Identify which cell holds the provided text, then report its (x, y) central coordinate. 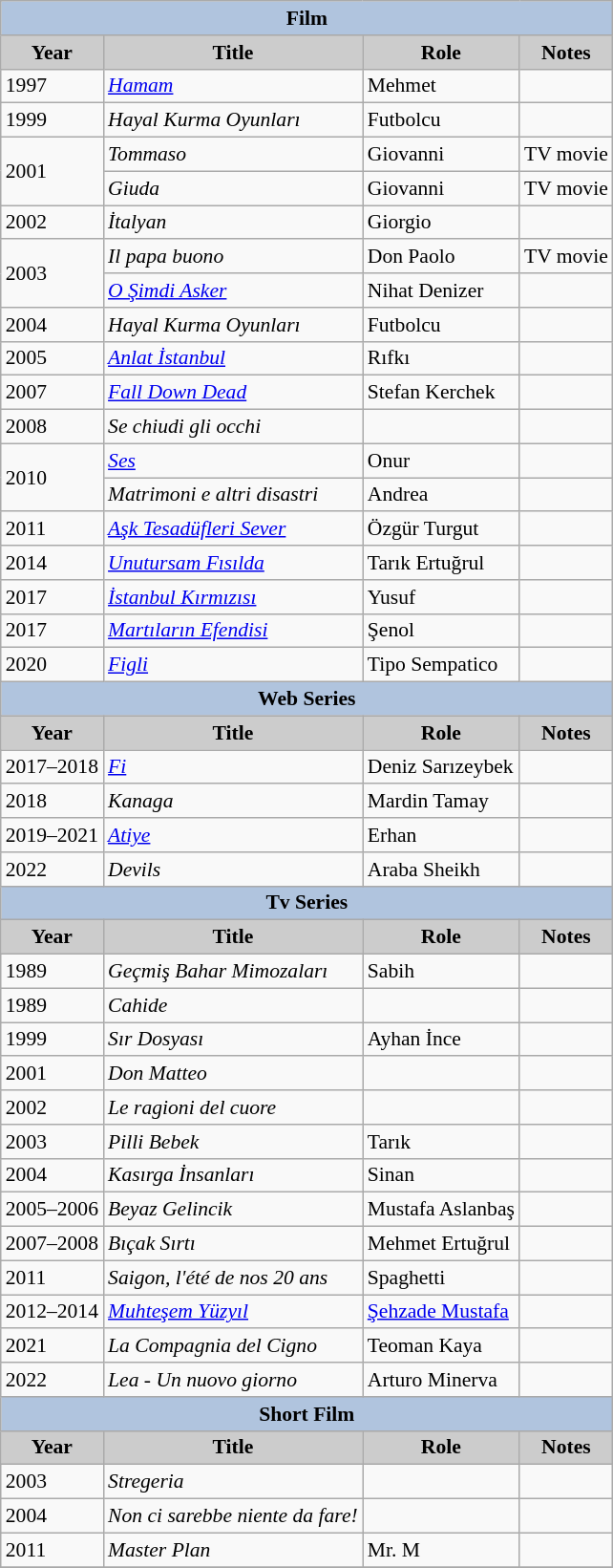
Pilli Bebek (233, 1142)
Kasırga İnsanları (233, 1175)
Anlat İstanbul (233, 358)
2005–2006 (52, 1210)
Nihat Denizer (441, 290)
Il papa buono (233, 257)
Giuda (233, 188)
Lea - Un nuovo giorno (233, 1380)
Deniz Sarızeybek (441, 767)
Mustafa Aslanbaş (441, 1210)
Tipo Sempatico (441, 665)
1997 (52, 86)
2008 (52, 427)
Martıların Efendisi (233, 631)
Mehmet (441, 86)
Şenol (441, 631)
Cahide (233, 1005)
Araba Sheikh (441, 870)
Tarık (441, 1142)
Tommaso (233, 155)
2007 (52, 393)
Non ci sarebbe niente da fare! (233, 1516)
2019–2021 (52, 835)
Erhan (441, 835)
Stregeria (233, 1482)
2020 (52, 665)
Se chiudi gli occhi (233, 427)
Mehmet Ertuğrul (441, 1244)
Matrimoni e altri disastri (233, 495)
Rıfkı (441, 358)
La Compagnia del Cigno (233, 1346)
Aşk Tesadüfleri Sever (233, 529)
Don Paolo (441, 257)
2007–2008 (52, 1244)
Şehzade Mustafa (441, 1312)
Atiye (233, 835)
Tv Series (307, 903)
2005 (52, 358)
Don Matteo (233, 1074)
Arturo Minerva (441, 1380)
Mardin Tamay (441, 802)
Sinan (441, 1175)
Beyaz Gelincik (233, 1210)
Fi (233, 767)
2014 (52, 563)
Giorgio (441, 223)
Sır Dosyası (233, 1040)
Kanaga (233, 802)
Yusuf (441, 597)
2010 (52, 478)
2017–2018 (52, 767)
Muhteşem Yüzyıl (233, 1312)
Le ragioni del cuore (233, 1107)
2018 (52, 802)
İtalyan (233, 223)
Spaghetti (441, 1278)
Mr. M (441, 1550)
Short Film (307, 1414)
2021 (52, 1346)
Hamam (233, 86)
Onur (441, 461)
Unutursam Fısılda (233, 563)
Fall Down Dead (233, 393)
Devils (233, 870)
Ayhan İnce (441, 1040)
Teoman Kaya (441, 1346)
Stefan Kerchek (441, 393)
Sabih (441, 972)
Ses (233, 461)
Özgür Turgut (441, 529)
Figli (233, 665)
Geçmiş Bahar Mimozaları (233, 972)
Andrea (441, 495)
O Şimdi Asker (233, 290)
İstanbul Kırmızısı (233, 597)
Tarık Ertuğrul (441, 563)
Web Series (307, 699)
Film (307, 18)
2012–2014 (52, 1312)
Saigon, l'été de nos 20 ans (233, 1278)
Bıçak Sırtı (233, 1244)
Master Plan (233, 1550)
